Scan for the cell matching the given text and deliver its (X, Y) coordinate at center. 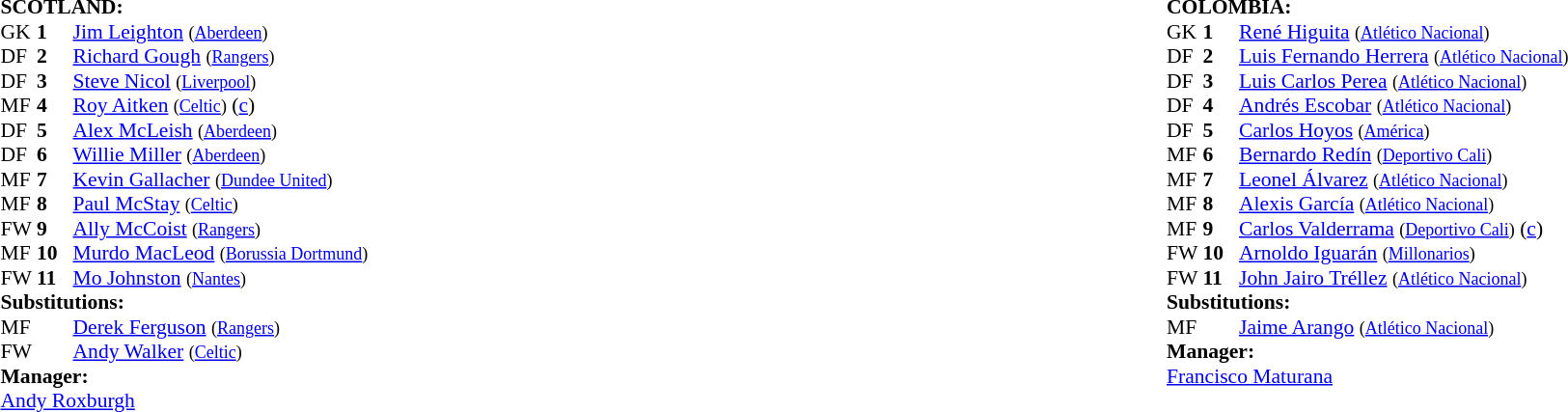
Richard Gough (Rangers) (221, 57)
Francisco Maturana (1367, 376)
Roy Aitken (Celtic) (c) (221, 105)
Luis Fernando Herrera (Atlético Nacional) (1403, 57)
Steve Nicol (Liverpool) (221, 81)
Derek Ferguson (Rangers) (221, 327)
Carlos Hoyos (América) (1403, 130)
Murdo MacLeod (Borussia Dortmund) (221, 254)
René Higuita (Atlético Nacional) (1403, 32)
Kevin Gallacher (Dundee United) (221, 179)
Jaime Arango (Atlético Nacional) (1403, 327)
Andrés Escobar (Atlético Nacional) (1403, 105)
Leonel Álvarez (Atlético Nacional) (1403, 179)
Arnoldo Iguarán (Millonarios) (1403, 254)
Paul McStay (Celtic) (221, 204)
Andy Walker (Celtic) (221, 352)
John Jairo Tréllez (Atlético Nacional) (1403, 278)
Jim Leighton (Aberdeen) (221, 32)
Alex McLeish (Aberdeen) (221, 130)
Luis Carlos Perea (Atlético Nacional) (1403, 81)
Willie Miller (Aberdeen) (221, 155)
Ally McCoist (Rangers) (221, 229)
Carlos Valderrama (Deportivo Cali) (c) (1403, 229)
Bernardo Redín (Deportivo Cali) (1403, 155)
Alexis García (Atlético Nacional) (1403, 204)
Mo Johnston (Nantes) (221, 278)
